Extract the [x, y] coordinate from the center of the cell holding the provided text.  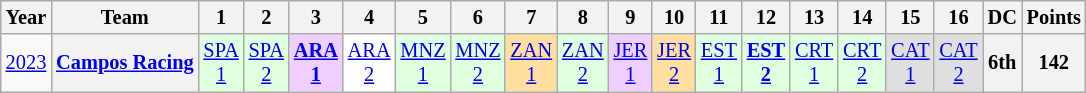
6th [1002, 63]
CAT2 [958, 63]
MNZ2 [478, 63]
5 [422, 17]
Team [124, 17]
EST1 [719, 63]
JER1 [631, 63]
13 [814, 17]
12 [766, 17]
ZAN1 [531, 63]
2 [266, 17]
SPA2 [266, 63]
SPA1 [220, 63]
10 [674, 17]
3 [316, 17]
CAT1 [910, 63]
JER2 [674, 63]
CRT2 [862, 63]
16 [958, 17]
9 [631, 17]
4 [370, 17]
MNZ1 [422, 63]
ARA2 [370, 63]
CRT1 [814, 63]
8 [583, 17]
15 [910, 17]
2023 [26, 63]
11 [719, 17]
Points [1054, 17]
ARA1 [316, 63]
ZAN2 [583, 63]
Year [26, 17]
142 [1054, 63]
1 [220, 17]
6 [478, 17]
DC [1002, 17]
EST2 [766, 63]
Campos Racing [124, 63]
7 [531, 17]
14 [862, 17]
